Find where the given text appears and provide that cell's center as [x, y] coordinate. 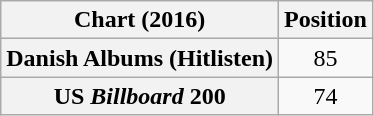
85 [326, 58]
74 [326, 96]
US Billboard 200 [140, 96]
Position [326, 20]
Chart (2016) [140, 20]
Danish Albums (Hitlisten) [140, 58]
